Locate the cell with the specified text and output its (x, y) center coordinate. 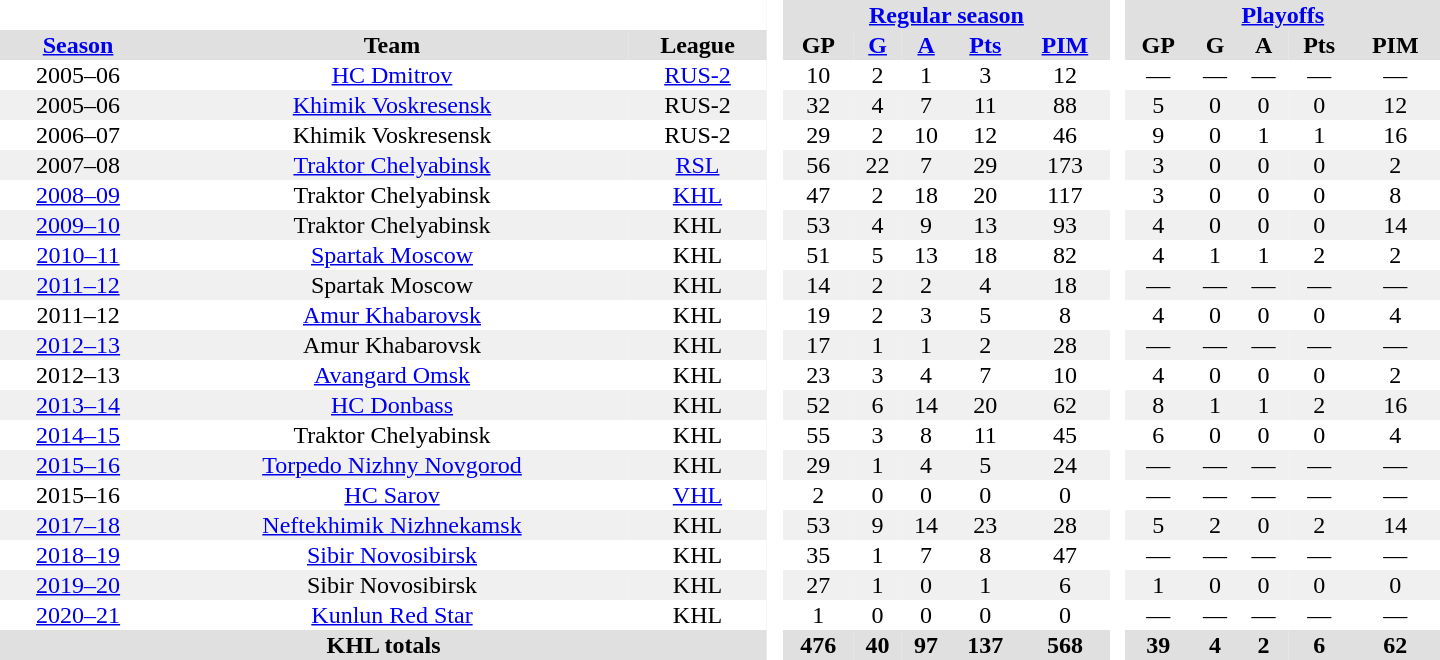
137 (985, 645)
568 (1064, 645)
Season (78, 45)
39 (1158, 645)
2006–07 (78, 135)
51 (818, 255)
82 (1064, 255)
2019–20 (78, 585)
56 (818, 165)
24 (1064, 465)
HC Dmitrov (392, 75)
Playoffs (1283, 15)
2009–10 (78, 225)
KHL totals (384, 645)
35 (818, 555)
VHL (698, 495)
2013–14 (78, 405)
97 (926, 645)
476 (818, 645)
17 (818, 345)
22 (877, 165)
Neftekhimik Nizhnekamsk (392, 525)
Kunlun Red Star (392, 615)
Avangard Omsk (392, 375)
RSL (698, 165)
45 (1064, 435)
117 (1064, 195)
40 (877, 645)
2014–15 (78, 435)
HC Sarov (392, 495)
27 (818, 585)
2017–18 (78, 525)
173 (1064, 165)
2010–11 (78, 255)
2020–21 (78, 615)
Torpedo Nizhny Novgorod (392, 465)
2007–08 (78, 165)
93 (1064, 225)
Team (392, 45)
19 (818, 315)
46 (1064, 135)
52 (818, 405)
2008–09 (78, 195)
League (698, 45)
88 (1064, 105)
Regular season (946, 15)
55 (818, 435)
32 (818, 105)
HC Donbass (392, 405)
2018–19 (78, 555)
